Capture the cell that displays the provided text and extract its (X, Y) central coordinate. 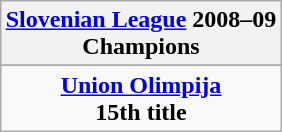
Union Olimpija15th title (141, 98)
Slovenian League 2008–09Champions (141, 34)
